For the text-containing cell, return its midpoint in [X, Y] coordinate format. 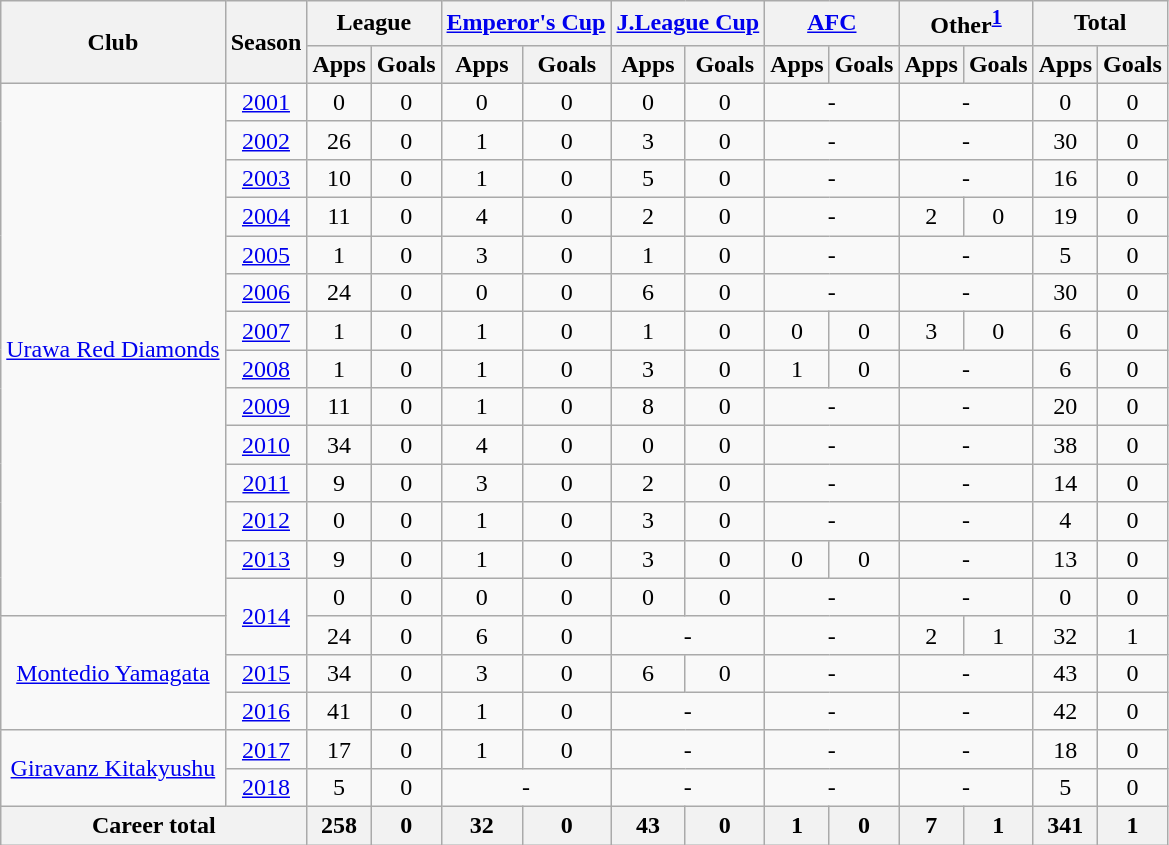
42 [1065, 711]
Urawa Red Diamonds [113, 350]
13 [1065, 559]
26 [339, 140]
14 [1065, 483]
2002 [266, 140]
2003 [266, 178]
Career total [154, 826]
20 [1065, 407]
16 [1065, 178]
Club [113, 42]
38 [1065, 445]
10 [339, 178]
Giravanz Kitakyushu [113, 768]
2010 [266, 445]
2008 [266, 369]
2017 [266, 749]
18 [1065, 749]
2007 [266, 331]
2004 [266, 217]
2006 [266, 293]
Season [266, 42]
Other1 [966, 24]
8 [648, 407]
2015 [266, 673]
2016 [266, 711]
17 [339, 749]
2009 [266, 407]
2005 [266, 255]
2012 [266, 521]
J.League Cup [688, 24]
19 [1065, 217]
Montedio Yamagata [113, 673]
341 [1065, 826]
2014 [266, 616]
258 [339, 826]
Emperor's Cup [526, 24]
2018 [266, 787]
2011 [266, 483]
41 [339, 711]
League [374, 24]
AFC [832, 24]
2013 [266, 559]
Total [1100, 24]
7 [931, 826]
2001 [266, 102]
